Pinpoint the cell where the given text exists, returning its (X, Y) midpoint coordinate. 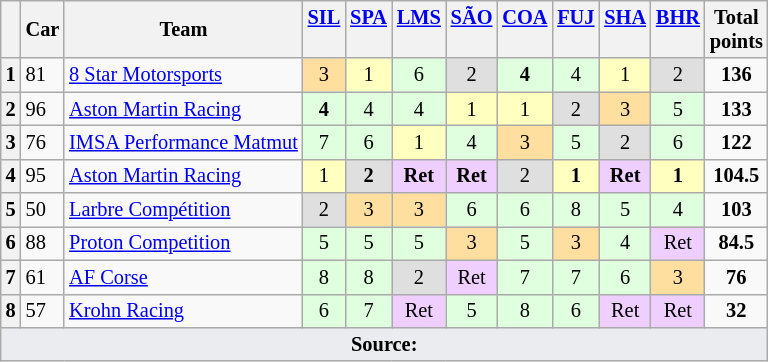
133 (736, 109)
Larbre Compétition (183, 210)
50 (43, 210)
LMS (419, 29)
Team (183, 29)
81 (43, 75)
96 (43, 109)
Krohn Racing (183, 311)
32 (736, 311)
SÃO (472, 29)
Car (43, 29)
84.5 (736, 243)
136 (736, 75)
COA (524, 29)
IMSA Performance Matmut (183, 142)
Proton Competition (183, 243)
103 (736, 210)
SHA (625, 29)
88 (43, 243)
AF Corse (183, 277)
122 (736, 142)
SIL (324, 29)
BHR (678, 29)
95 (43, 176)
57 (43, 311)
Totalpoints (736, 29)
104.5 (736, 176)
Source: (384, 344)
61 (43, 277)
SPA (368, 29)
FUJ (576, 29)
8 Star Motorsports (183, 75)
